Provide the (x, y) coordinate of the cell's center where the given text is located.  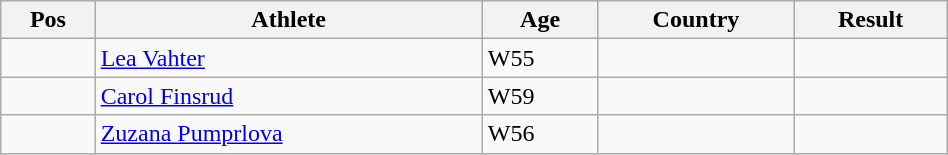
Athlete (288, 20)
Zuzana Pumprlova (288, 134)
Pos (48, 20)
Country (696, 20)
Carol Finsrud (288, 96)
Result (870, 20)
Lea Vahter (288, 58)
W56 (540, 134)
Age (540, 20)
W59 (540, 96)
W55 (540, 58)
